Output the [x, y] coordinate of the center of the cell containing the given text.  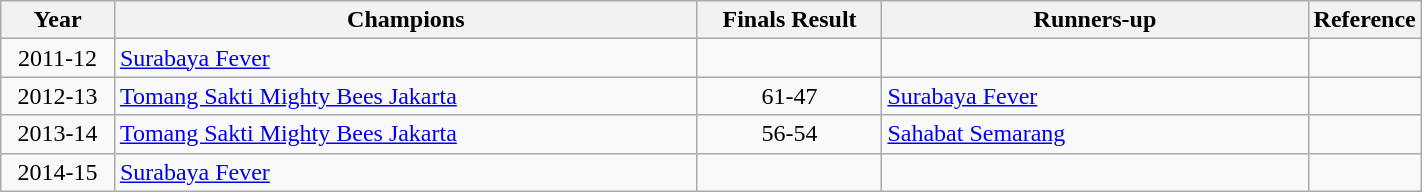
Reference [1364, 20]
2013-14 [58, 134]
Finals Result [790, 20]
2011-12 [58, 58]
2014-15 [58, 172]
2012-13 [58, 96]
61-47 [790, 96]
56-54 [790, 134]
Year [58, 20]
Champions [406, 20]
Sahabat Semarang [1095, 134]
Runners-up [1095, 20]
